Return (X, Y) of the center of cell containing provided text 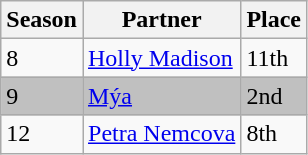
Season (42, 20)
8 (42, 58)
Holly Madison (161, 58)
2nd (274, 96)
Mýa (161, 96)
Petra Nemcova (161, 134)
Place (274, 20)
9 (42, 96)
11th (274, 58)
Partner (161, 20)
8th (274, 134)
12 (42, 134)
